Provide the [x, y] coordinate of the cell's center where the given text is located.  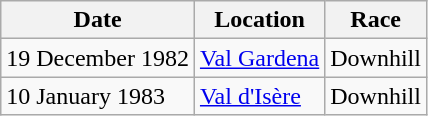
19 December 1982 [98, 58]
Date [98, 20]
Val Gardena [259, 58]
Val d'Isère [259, 96]
10 January 1983 [98, 96]
Race [376, 20]
Location [259, 20]
